Search for the cell housing the specified text and yield its [x, y] center coordinate. 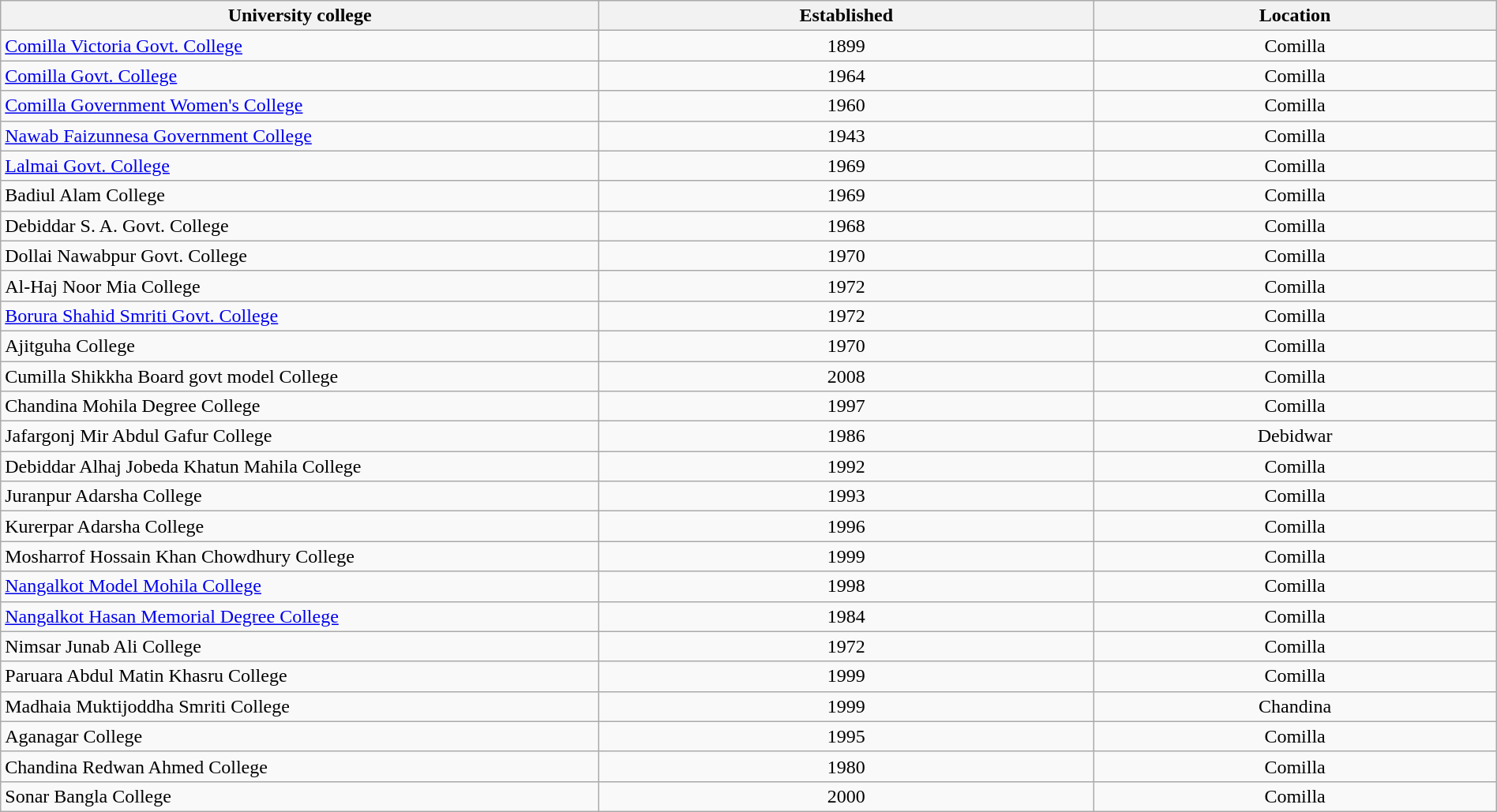
Badiul Alam College [300, 196]
1986 [846, 436]
Aganagar College [300, 736]
1984 [846, 616]
University college [300, 16]
1980 [846, 766]
Juranpur Adarsha College [300, 496]
1960 [846, 106]
Nawab Faizunnesa Government College [300, 136]
1993 [846, 496]
Sonar Bangla College [300, 796]
1943 [846, 136]
1998 [846, 586]
Chandina [1295, 706]
Paruara Abdul Matin Khasru College [300, 676]
Chandina Mohila Degree College [300, 406]
1964 [846, 76]
Nimsar Junab Ali College [300, 646]
Lalmai Govt. College [300, 166]
Kurerpar Adarsha College [300, 526]
2008 [846, 376]
Comilla Government Women's College [300, 106]
Location [1295, 16]
Chandina Redwan Ahmed College [300, 766]
Debidwar [1295, 436]
Established [846, 16]
Borura Shahid Smriti Govt. College [300, 316]
Al-Haj Noor Mia College [300, 286]
Mosharrof Hossain Khan Chowdhury College [300, 556]
Jafargonj Mir Abdul Gafur College [300, 436]
1899 [846, 46]
1968 [846, 226]
Cumilla Shikkha Board govt model College [300, 376]
Debiddar S. A. Govt. College [300, 226]
1997 [846, 406]
Madhaia Muktijoddha Smriti College [300, 706]
2000 [846, 796]
Debiddar Alhaj Jobeda Khatun Mahila College [300, 466]
Dollai Nawabpur Govt. College [300, 256]
Comilla Victoria Govt. College [300, 46]
Nangalkot Model Mohila College [300, 586]
1996 [846, 526]
Nangalkot Hasan Memorial Degree College [300, 616]
Ajitguha College [300, 346]
Comilla Govt. College [300, 76]
1995 [846, 736]
1992 [846, 466]
